Output the (X, Y) coordinate of the center of the cell containing the given text.  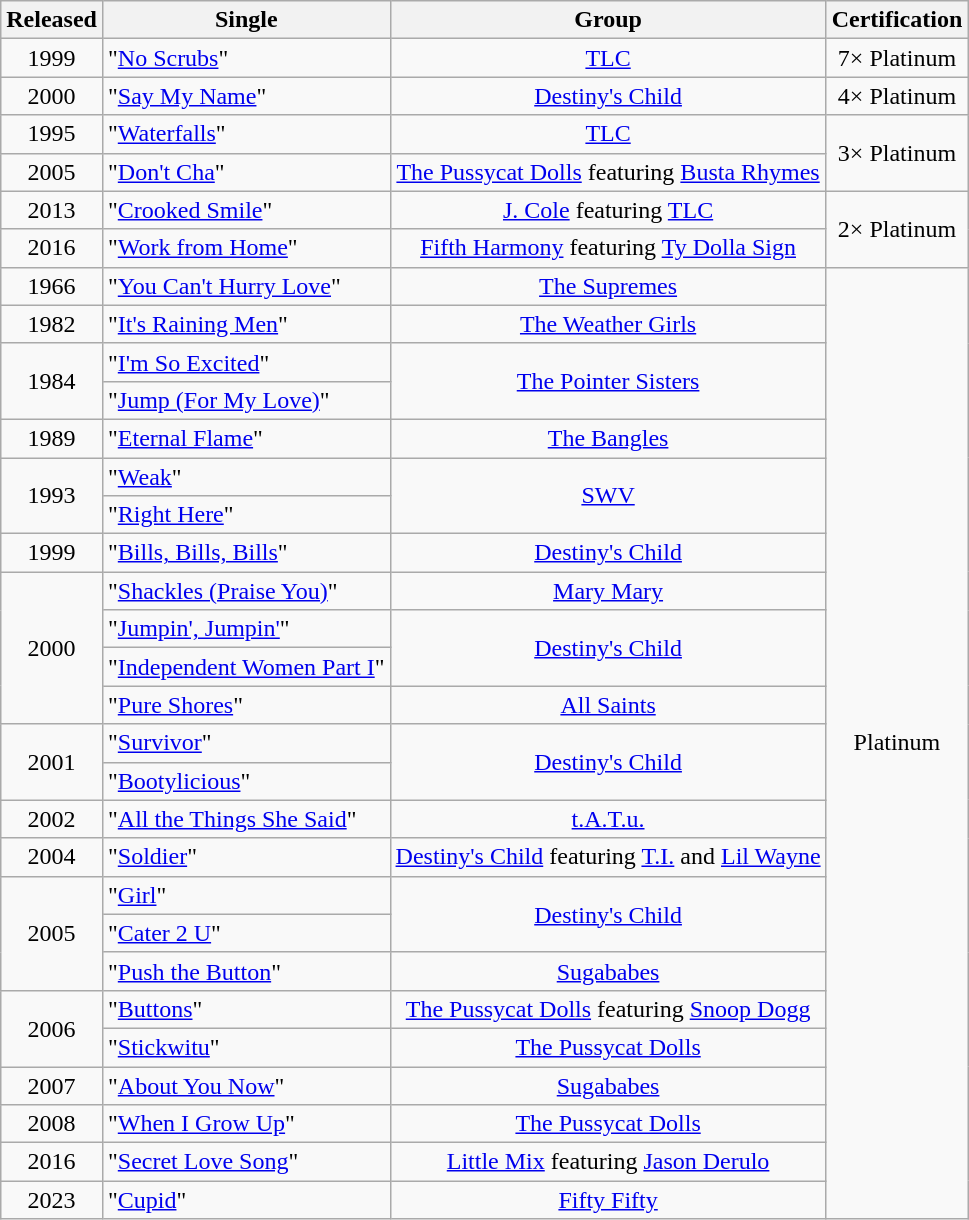
1993 (52, 496)
Little Mix featuring Jason Derulo (608, 1162)
1995 (52, 134)
"Shackles (Praise You)" (246, 591)
SWV (608, 496)
"About You Now" (246, 1085)
"Secret Love Song" (246, 1162)
2006 (52, 1028)
1989 (52, 438)
"Say My Name" (246, 96)
2001 (52, 762)
"It's Raining Men" (246, 324)
Fifty Fifty (608, 1200)
"Work from Home" (246, 248)
1966 (52, 286)
Certification (897, 20)
3× Platinum (897, 153)
1982 (52, 324)
"Buttons" (246, 1009)
2× Platinum (897, 229)
The Bangles (608, 438)
"Cater 2 U" (246, 933)
"Right Here" (246, 515)
"Independent Women Part I" (246, 667)
t.A.T.u. (608, 819)
"Jumpin', Jumpin'" (246, 629)
"Girl" (246, 895)
Single (246, 20)
"Survivor" (246, 743)
"Eternal Flame" (246, 438)
"Cupid" (246, 1200)
Platinum (897, 743)
2004 (52, 857)
"Jump (For My Love)" (246, 400)
"I'm So Excited" (246, 362)
"Push the Button" (246, 971)
1984 (52, 381)
All Saints (608, 705)
2023 (52, 1200)
J. Cole featuring TLC (608, 210)
7× Platinum (897, 58)
"Crooked Smile" (246, 210)
"No Scrubs" (246, 58)
The Pussycat Dolls featuring Busta Rhymes (608, 172)
"When I Grow Up" (246, 1124)
The Weather Girls (608, 324)
Released (52, 20)
"Weak" (246, 477)
2013 (52, 210)
"Pure Shores" (246, 705)
"You Can't Hurry Love" (246, 286)
"All the Things She Said" (246, 819)
"Stickwitu" (246, 1047)
2002 (52, 819)
4× Platinum (897, 96)
"Bootylicious" (246, 781)
The Supremes (608, 286)
2007 (52, 1085)
The Pussycat Dolls featuring Snoop Dogg (608, 1009)
"Soldier" (246, 857)
Mary Mary (608, 591)
Fifth Harmony featuring Ty Dolla Sign (608, 248)
Group (608, 20)
The Pointer Sisters (608, 381)
Destiny's Child featuring T.I. and Lil Wayne (608, 857)
"Waterfalls" (246, 134)
"Don't Cha" (246, 172)
2008 (52, 1124)
"Bills, Bills, Bills" (246, 553)
